From the cell containing the given text, extract its center point as [x, y] coordinate. 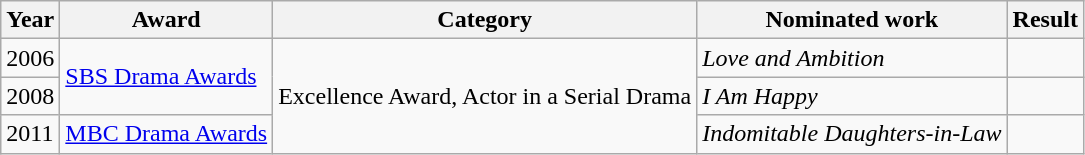
Year [30, 20]
Nominated work [852, 20]
2011 [30, 134]
Award [166, 20]
Love and Ambition [852, 58]
Excellence Award, Actor in a Serial Drama [485, 96]
2006 [30, 58]
I Am Happy [852, 96]
MBC Drama Awards [166, 134]
2008 [30, 96]
Category [485, 20]
Indomitable Daughters-in-Law [852, 134]
Result [1045, 20]
SBS Drama Awards [166, 77]
